Locate the cell with the specified text and output its [X, Y] center coordinate. 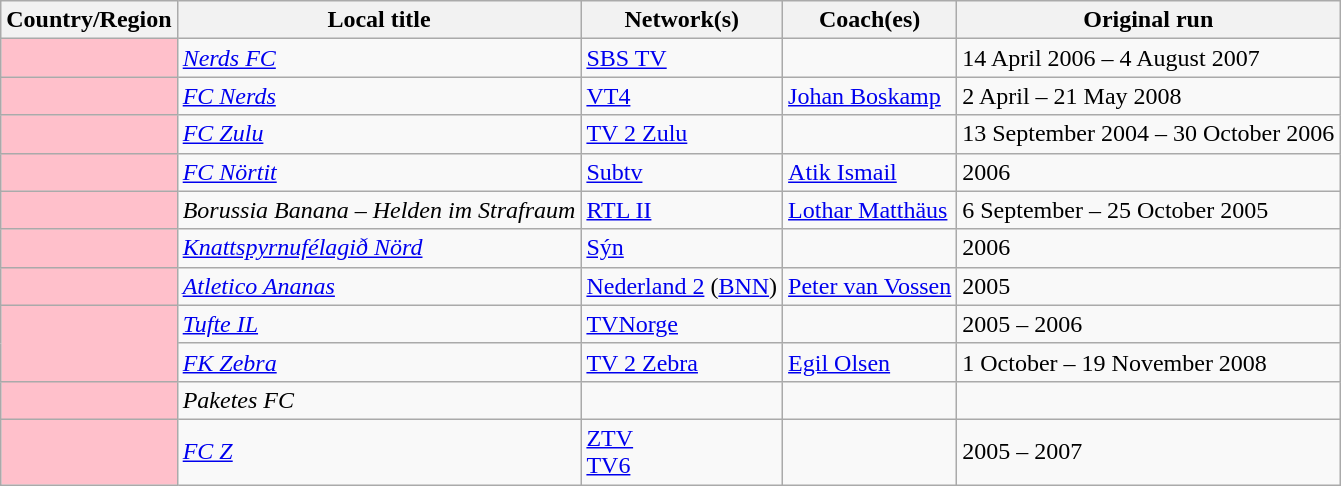
FC Zulu [379, 134]
Coach(es) [870, 20]
2005 [1148, 286]
FC Z [379, 452]
2005 – 2006 [1148, 324]
Subtv [682, 172]
2 April – 21 May 2008 [1148, 96]
2005 – 2007 [1148, 452]
Peter van Vossen [870, 286]
FC Nerds [379, 96]
TV 2 Zebra [682, 362]
Country/Region [89, 20]
Tufte IL [379, 324]
Lothar Matthäus [870, 210]
14 April 2006 – 4 August 2007 [1148, 58]
Sýn [682, 248]
Atletico Ananas [379, 286]
RTL II [682, 210]
FC Nörtit [379, 172]
ZTVTV6 [682, 452]
Original run [1148, 20]
TV 2 Zulu [682, 134]
13 September 2004 – 30 October 2006 [1148, 134]
Borussia Banana – Helden im Strafraum [379, 210]
Knattspyrnufélagið Nörd [379, 248]
SBS TV [682, 58]
Local title [379, 20]
Johan Boskamp [870, 96]
Atik Ismail [870, 172]
VT4 [682, 96]
TVNorge [682, 324]
Network(s) [682, 20]
Paketes FC [379, 400]
6 September – 25 October 2005 [1148, 210]
1 October – 19 November 2008 [1148, 362]
FK Zebra [379, 362]
Nerds FC [379, 58]
Egil Olsen [870, 362]
Nederland 2 (BNN) [682, 286]
